From the cell containing the given text, extract its center point as [X, Y] coordinate. 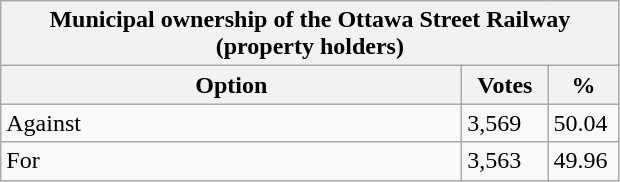
3,563 [505, 161]
49.96 [584, 161]
50.04 [584, 123]
% [584, 85]
Municipal ownership of the Ottawa Street Railway (property holders) [310, 34]
For [232, 161]
3,569 [505, 123]
Option [232, 85]
Against [232, 123]
Votes [505, 85]
